Provide the [X, Y] coordinate of the cell's center where the given text is located.  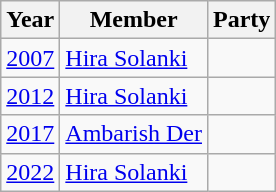
2012 [30, 96]
Year [30, 20]
Member [134, 20]
Party [242, 20]
2017 [30, 134]
2007 [30, 58]
Ambarish Der [134, 134]
2022 [30, 172]
